Pinpoint the cell where the given text exists, returning its [x, y] midpoint coordinate. 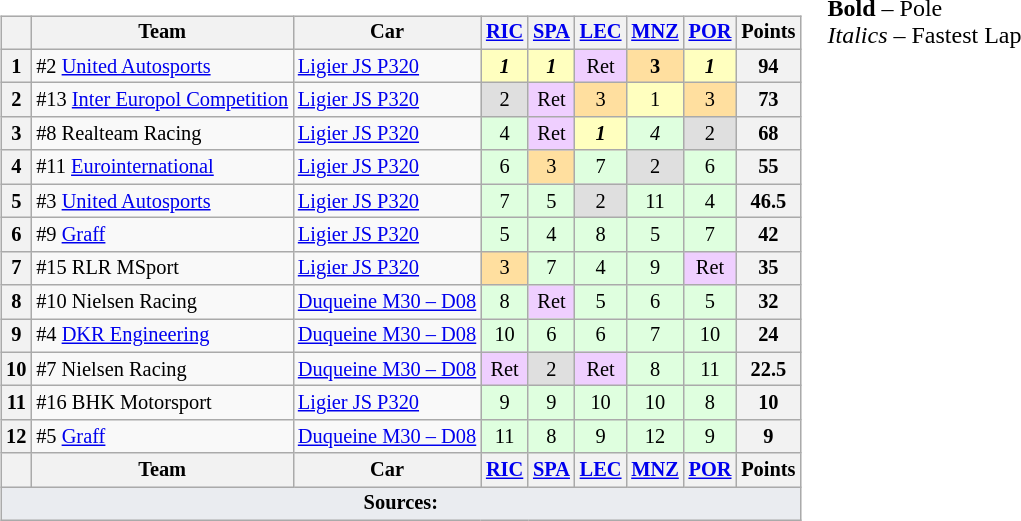
Sources: [400, 504]
#9 Graff [162, 235]
#3 United Autosports [162, 201]
#2 United Autosports [162, 66]
68 [768, 134]
24 [768, 336]
#8 Realteam Racing [162, 134]
#11 Eurointernational [162, 167]
42 [768, 235]
94 [768, 66]
#10 Nielsen Racing [162, 302]
#7 Nielsen Racing [162, 369]
55 [768, 167]
#16 BHK Motorsport [162, 403]
#5 Graff [162, 437]
22.5 [768, 369]
46.5 [768, 201]
#13 Inter Europol Competition [162, 100]
#15 RLR MSport [162, 268]
32 [768, 302]
73 [768, 100]
#4 DKR Engineering [162, 336]
35 [768, 268]
